Return the (X, Y) coordinate for the center point of the cell that contains the specified text.  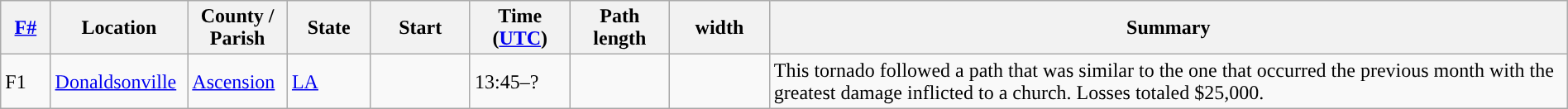
LA (328, 81)
Summary (1168, 28)
13:45–? (519, 81)
Start (420, 28)
Path length (620, 28)
County / Parish (238, 28)
F# (26, 28)
Location (119, 28)
Donaldsonville (119, 81)
F1 (26, 81)
Time (UTC) (519, 28)
Ascension (238, 81)
width (719, 28)
State (328, 28)
